Locate the cell with the specified text and output its (X, Y) center coordinate. 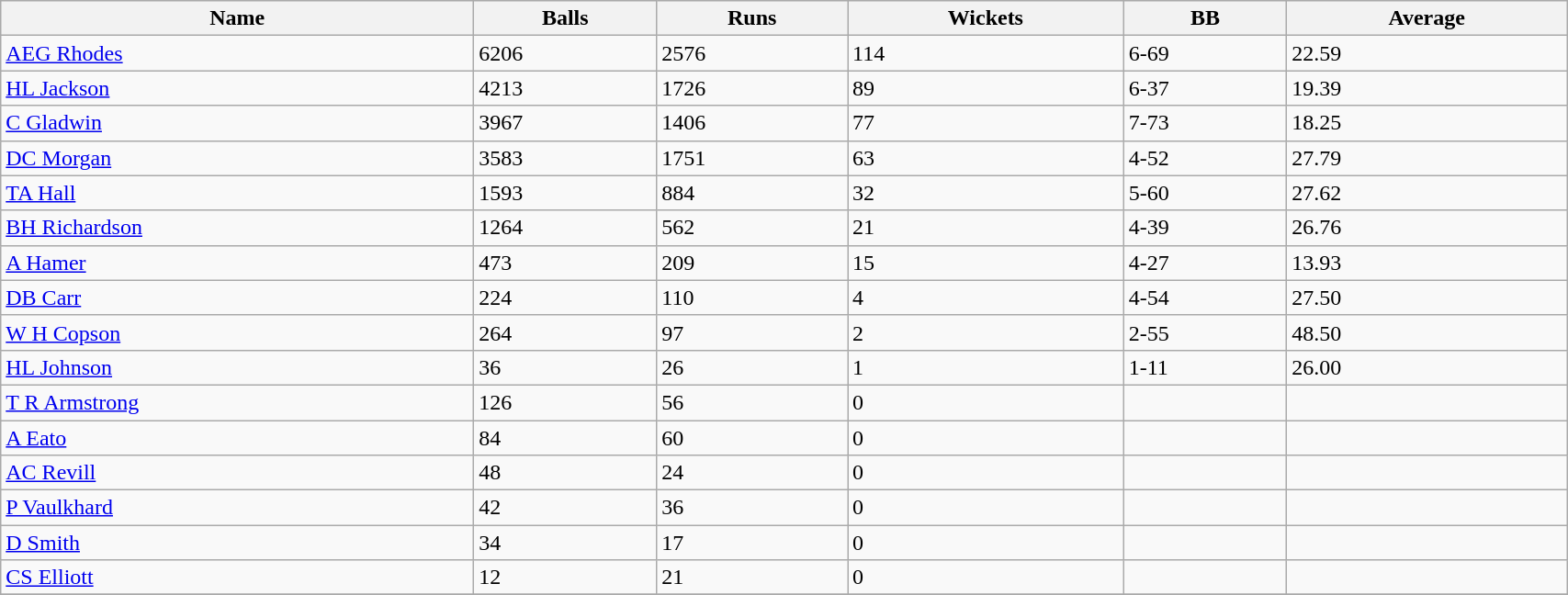
4-27 (1205, 263)
884 (752, 193)
1 (985, 367)
1-11 (1205, 367)
2-55 (1205, 332)
Wickets (985, 18)
Runs (752, 18)
126 (566, 402)
5-60 (1205, 193)
BB (1205, 18)
1726 (752, 88)
48 (566, 473)
1406 (752, 123)
4213 (566, 88)
HL Johnson (237, 367)
P Vaulkhard (237, 508)
264 (566, 332)
D Smith (237, 543)
24 (752, 473)
60 (752, 438)
224 (566, 297)
17 (752, 543)
26.00 (1427, 367)
1593 (566, 193)
56 (752, 402)
BH Richardson (237, 228)
CS Elliott (237, 578)
W H Copson (237, 332)
209 (752, 263)
18.25 (1427, 123)
4-54 (1205, 297)
562 (752, 228)
Name (237, 18)
A Eato (237, 438)
77 (985, 123)
A Hamer (237, 263)
T R Armstrong (237, 402)
DB Carr (237, 297)
Average (1427, 18)
3967 (566, 123)
6-37 (1205, 88)
22.59 (1427, 53)
27.62 (1427, 193)
1264 (566, 228)
4-52 (1205, 158)
AEG Rhodes (237, 53)
97 (752, 332)
63 (985, 158)
48.50 (1427, 332)
7-73 (1205, 123)
4 (985, 297)
26.76 (1427, 228)
84 (566, 438)
13.93 (1427, 263)
HL Jackson (237, 88)
1751 (752, 158)
2576 (752, 53)
42 (566, 508)
Balls (566, 18)
6-69 (1205, 53)
4-39 (1205, 228)
110 (752, 297)
27.50 (1427, 297)
AC Revill (237, 473)
C Gladwin (237, 123)
15 (985, 263)
114 (985, 53)
DC Morgan (237, 158)
3583 (566, 158)
32 (985, 193)
12 (566, 578)
34 (566, 543)
89 (985, 88)
473 (566, 263)
26 (752, 367)
6206 (566, 53)
19.39 (1427, 88)
27.79 (1427, 158)
TA Hall (237, 193)
2 (985, 332)
